Output the (X, Y) coordinate of the center of the cell containing the given text.  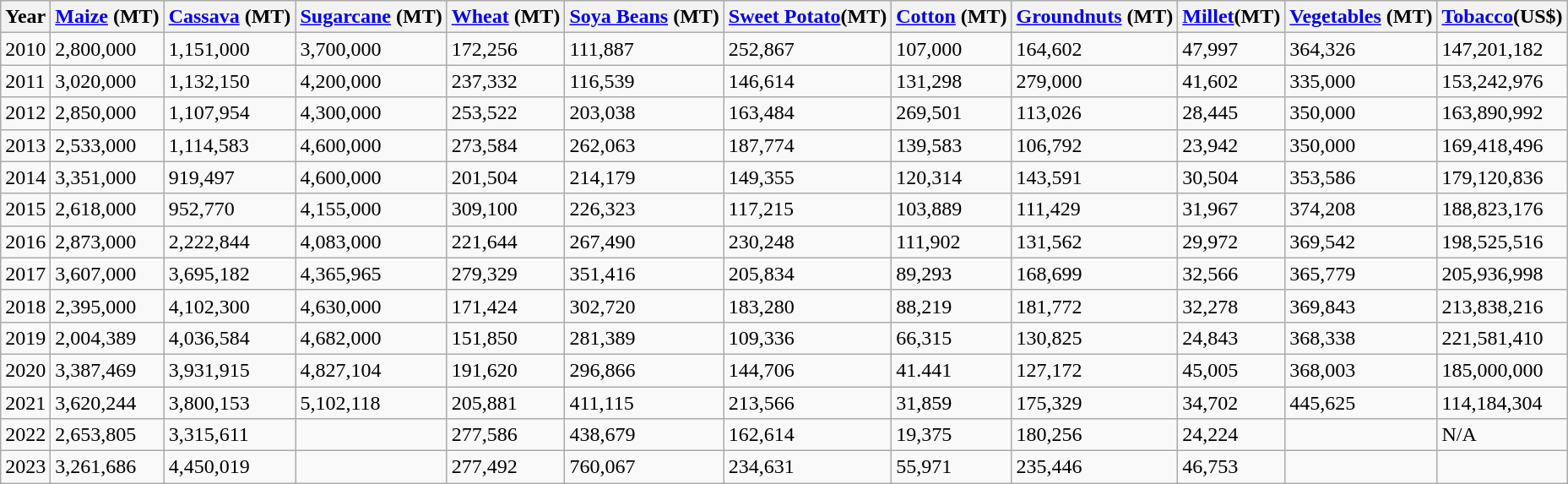
3,020,000 (107, 81)
2016 (25, 242)
221,644 (506, 242)
203,038 (644, 113)
180,256 (1094, 435)
32,566 (1231, 274)
2,850,000 (107, 113)
2012 (25, 113)
213,838,216 (1502, 306)
4,450,019 (230, 467)
Soya Beans (MT) (644, 17)
235,446 (1094, 467)
111,887 (644, 49)
172,256 (506, 49)
89,293 (952, 274)
277,586 (506, 435)
364,326 (1361, 49)
2,004,389 (107, 338)
4,365,965 (372, 274)
279,000 (1094, 81)
2010 (25, 49)
2022 (25, 435)
Vegetables (MT) (1361, 17)
188,823,176 (1502, 209)
2017 (25, 274)
116,539 (644, 81)
281,389 (644, 338)
127,172 (1094, 370)
4,682,000 (372, 338)
4,155,000 (372, 209)
213,566 (807, 403)
253,522 (506, 113)
1,151,000 (230, 49)
164,602 (1094, 49)
46,753 (1231, 467)
66,315 (952, 338)
3,800,153 (230, 403)
143,591 (1094, 177)
Cotton (MT) (952, 17)
Sweet Potato(MT) (807, 17)
201,504 (506, 177)
411,115 (644, 403)
111,429 (1094, 209)
153,242,976 (1502, 81)
2015 (25, 209)
103,889 (952, 209)
273,584 (506, 145)
120,314 (952, 177)
4,300,000 (372, 113)
31,967 (1231, 209)
2019 (25, 338)
2,618,000 (107, 209)
205,881 (506, 403)
234,631 (807, 467)
183,280 (807, 306)
29,972 (1231, 242)
353,586 (1361, 177)
30,504 (1231, 177)
262,063 (644, 145)
214,179 (644, 177)
23,942 (1231, 145)
131,298 (952, 81)
175,329 (1094, 403)
163,484 (807, 113)
198,525,516 (1502, 242)
2011 (25, 81)
3,261,686 (107, 467)
3,620,244 (107, 403)
28,445 (1231, 113)
31,859 (952, 403)
Wheat (MT) (506, 17)
88,219 (952, 306)
181,772 (1094, 306)
3,315,611 (230, 435)
2,395,000 (107, 306)
151,850 (506, 338)
2014 (25, 177)
237,332 (506, 81)
368,338 (1361, 338)
269,501 (952, 113)
117,215 (807, 209)
309,100 (506, 209)
169,418,496 (1502, 145)
34,702 (1231, 403)
41,602 (1231, 81)
41.441 (952, 370)
4,200,000 (372, 81)
4,827,104 (372, 370)
N/A (1502, 435)
187,774 (807, 145)
2,222,844 (230, 242)
146,614 (807, 81)
168,699 (1094, 274)
2018 (25, 306)
205,936,998 (1502, 274)
3,700,000 (372, 49)
952,770 (230, 209)
445,625 (1361, 403)
2,653,805 (107, 435)
2013 (25, 145)
760,067 (644, 467)
2,533,000 (107, 145)
296,866 (644, 370)
335,000 (1361, 81)
179,120,836 (1502, 177)
163,890,992 (1502, 113)
131,562 (1094, 242)
32,278 (1231, 306)
45,005 (1231, 370)
Sugarcane (MT) (372, 17)
3,931,915 (230, 370)
4,083,000 (372, 242)
267,490 (644, 242)
3,607,000 (107, 274)
365,779 (1361, 274)
144,706 (807, 370)
1,132,150 (230, 81)
3,351,000 (107, 177)
277,492 (506, 467)
Tobacco(US$) (1502, 17)
139,583 (952, 145)
191,620 (506, 370)
113,026 (1094, 113)
4,102,300 (230, 306)
230,248 (807, 242)
3,695,182 (230, 274)
106,792 (1094, 145)
279,329 (506, 274)
3,387,469 (107, 370)
Groundnuts (MT) (1094, 17)
1,107,954 (230, 113)
111,902 (952, 242)
19,375 (952, 435)
2,800,000 (107, 49)
369,843 (1361, 306)
149,355 (807, 177)
2023 (25, 467)
24,224 (1231, 435)
107,000 (952, 49)
438,679 (644, 435)
374,208 (1361, 209)
302,720 (644, 306)
369,542 (1361, 242)
Maize (MT) (107, 17)
252,867 (807, 49)
5,102,118 (372, 403)
109,336 (807, 338)
171,424 (506, 306)
114,184,304 (1502, 403)
55,971 (952, 467)
4,630,000 (372, 306)
919,497 (230, 177)
47,997 (1231, 49)
130,825 (1094, 338)
221,581,410 (1502, 338)
226,323 (644, 209)
162,614 (807, 435)
1,114,583 (230, 145)
185,000,000 (1502, 370)
24,843 (1231, 338)
2,873,000 (107, 242)
147,201,182 (1502, 49)
2020 (25, 370)
Millet(MT) (1231, 17)
368,003 (1361, 370)
Cassava (MT) (230, 17)
Year (25, 17)
2021 (25, 403)
351,416 (644, 274)
4,036,584 (230, 338)
205,834 (807, 274)
